Return the (X, Y) coordinate for the center point of the cell that contains the specified text.  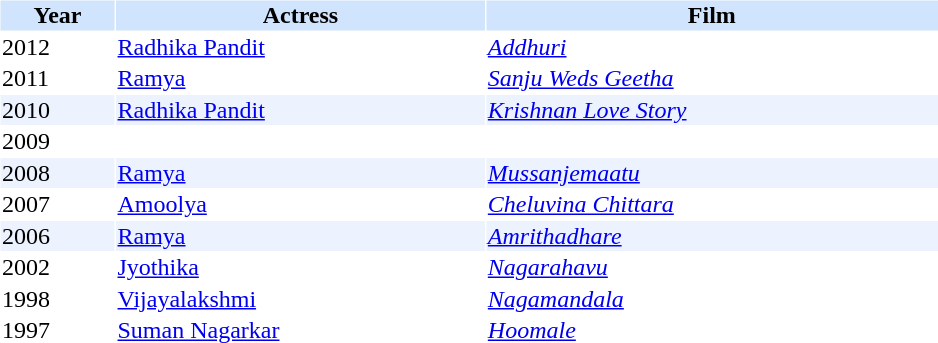
2002 (57, 267)
1998 (57, 299)
2011 (57, 79)
Addhuri (712, 47)
2008 (57, 173)
2009 (57, 141)
Year (57, 15)
2007 (57, 205)
2006 (57, 236)
Krishnan Love Story (712, 110)
Vijayalakshmi (300, 299)
Jyothika (300, 267)
Nagamandala (712, 299)
2010 (57, 110)
Mussanjemaatu (712, 173)
Cheluvina Chittara (712, 205)
Nagarahavu (712, 267)
Film (712, 15)
Amoolya (300, 205)
Amrithadhare (712, 236)
Actress (300, 15)
Sanju Weds Geetha (712, 79)
2012 (57, 47)
